Search for the cell housing the specified text and yield its [x, y] center coordinate. 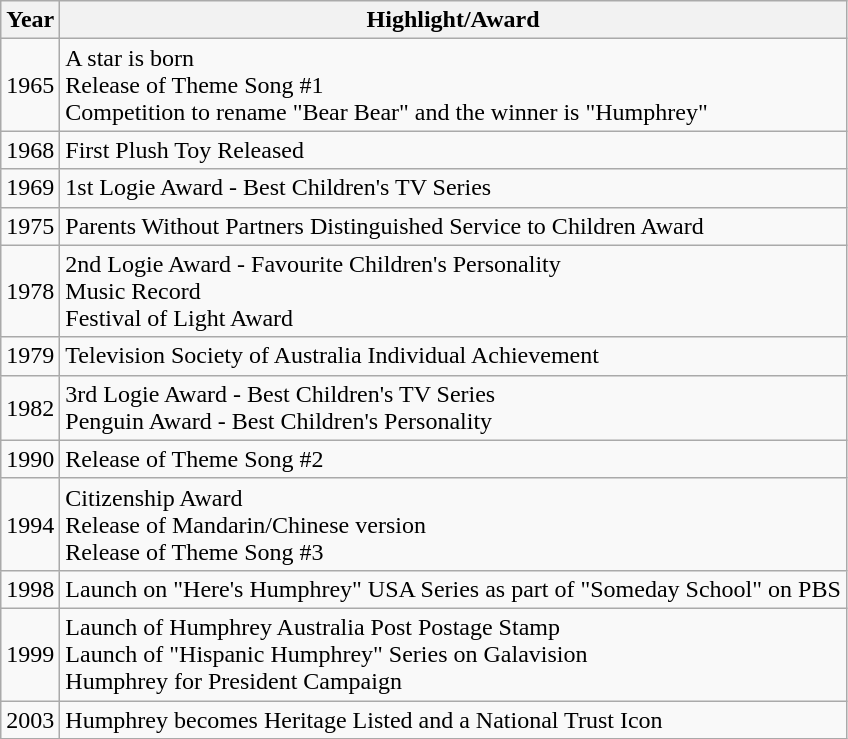
Parents Without Partners Distinguished Service to Children Award [453, 226]
Highlight/Award [453, 20]
3rd Logie Award - Best Children's TV SeriesPenguin Award - Best Children's Personality [453, 408]
First Plush Toy Released [453, 150]
Launch on "Here's Humphrey" USA Series as part of "Someday School" on PBS [453, 589]
Television Society of Australia Individual Achievement [453, 356]
1982 [30, 408]
1998 [30, 589]
1969 [30, 188]
Year [30, 20]
1968 [30, 150]
1979 [30, 356]
1990 [30, 459]
Release of Theme Song #2 [453, 459]
1965 [30, 85]
1994 [30, 524]
1975 [30, 226]
1st Logie Award - Best Children's TV Series [453, 188]
1978 [30, 291]
Humphrey becomes Heritage Listed and a National Trust Icon [453, 719]
1999 [30, 654]
A star is bornRelease of Theme Song #1Competition to rename "Bear Bear" and the winner is "Humphrey" [453, 85]
Citizenship AwardRelease of Mandarin/Chinese versionRelease of Theme Song #3 [453, 524]
Launch of Humphrey Australia Post Postage StampLaunch of "Hispanic Humphrey" Series on GalavisionHumphrey for President Campaign [453, 654]
2nd Logie Award - Favourite Children's Personality Music RecordFestival of Light Award [453, 291]
2003 [30, 719]
